Determine the [X, Y] coordinate at the center of the cell enclosing the given text.  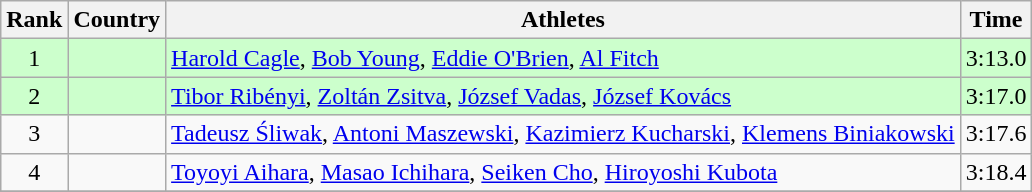
3:18.4 [996, 172]
Country [117, 20]
1 [34, 58]
4 [34, 172]
3 [34, 134]
3:17.0 [996, 96]
Harold Cagle, Bob Young, Eddie O'Brien, Al Fitch [564, 58]
3:17.6 [996, 134]
Tadeusz Śliwak, Antoni Maszewski, Kazimierz Kucharski, Klemens Biniakowski [564, 134]
Time [996, 20]
Rank [34, 20]
3:13.0 [996, 58]
Toyoyi Aihara, Masao Ichihara, Seiken Cho, Hiroyoshi Kubota [564, 172]
Tibor Ribényi, Zoltán Zsitva, József Vadas, József Kovács [564, 96]
2 [34, 96]
Athletes [564, 20]
